Return [x, y] of the center of cell containing provided text 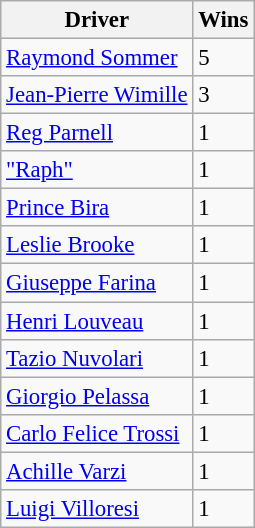
"Raph" [97, 170]
Henri Louveau [97, 321]
Giuseppe Farina [97, 283]
Jean-Pierre Wimille [97, 95]
Giorgio Pelassa [97, 396]
Reg Parnell [97, 133]
Driver [97, 20]
Raymond Sommer [97, 58]
Leslie Brooke [97, 245]
3 [224, 95]
Wins [224, 20]
Prince Bira [97, 208]
5 [224, 58]
Achille Varzi [97, 471]
Carlo Felice Trossi [97, 433]
Luigi Villoresi [97, 509]
Tazio Nuvolari [97, 358]
